From the cell containing the given text, extract its center point as [x, y] coordinate. 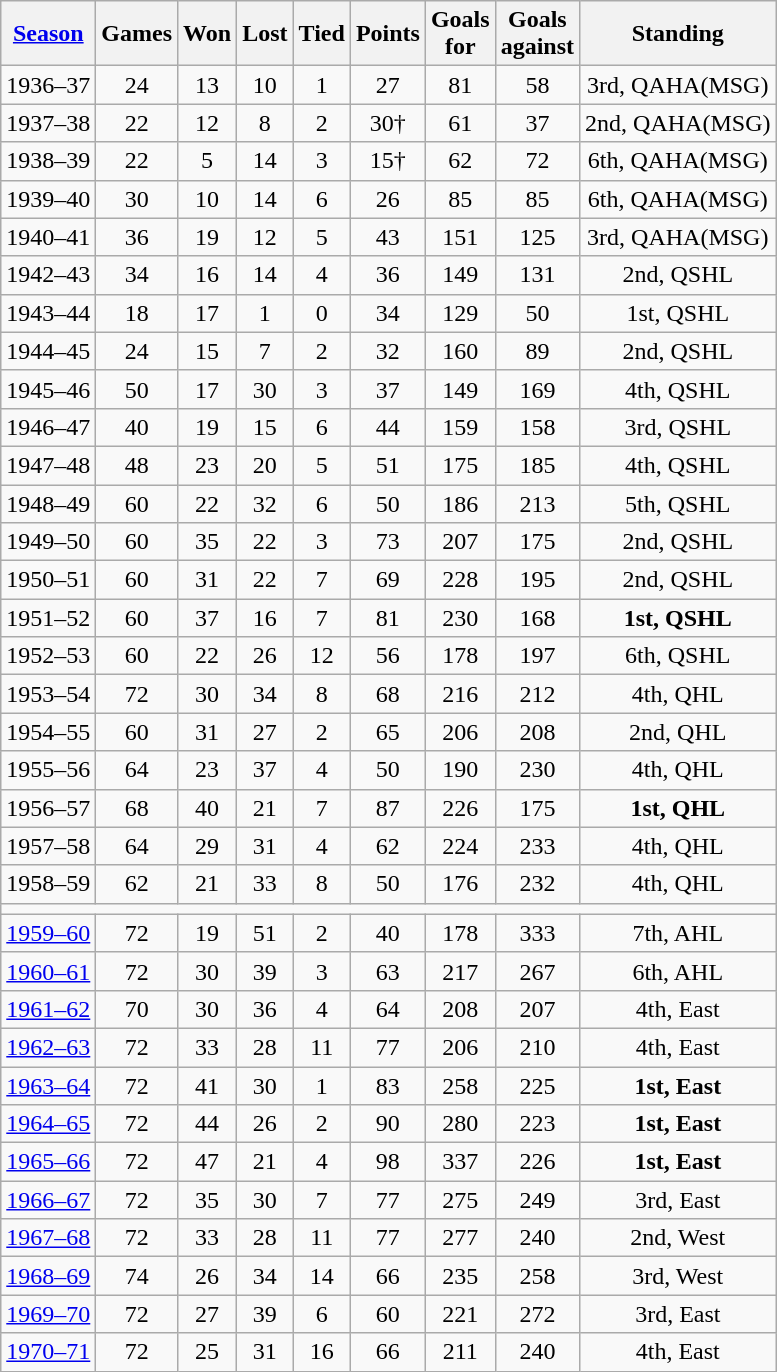
275 [460, 1200]
87 [388, 808]
1952–53 [48, 656]
158 [537, 427]
1936–37 [48, 85]
29 [208, 846]
233 [537, 846]
210 [537, 1047]
211 [460, 1352]
280 [460, 1124]
169 [537, 389]
1969–70 [48, 1314]
190 [460, 770]
1966–67 [48, 1200]
197 [537, 656]
267 [537, 971]
7th, AHL [678, 933]
1942–43 [48, 275]
20 [265, 465]
Lost [265, 34]
2nd, West [678, 1238]
1959–60 [48, 933]
333 [537, 933]
225 [537, 1085]
43 [388, 237]
228 [460, 580]
337 [460, 1162]
1967–68 [48, 1238]
Standing [678, 34]
6th, AHL [678, 971]
30† [388, 123]
129 [460, 313]
2nd, QHL [678, 732]
1964–65 [48, 1124]
61 [460, 123]
1951–52 [48, 618]
1940–41 [48, 237]
83 [388, 1085]
Points [388, 34]
Games [137, 34]
5th, QSHL [678, 503]
Goalsfor [460, 34]
224 [460, 846]
0 [322, 313]
Tied [322, 34]
1943–44 [48, 313]
213 [537, 503]
1949–50 [48, 542]
70 [137, 1009]
6th, QSHL [678, 656]
1947–48 [48, 465]
1968–69 [48, 1276]
1963–64 [48, 1085]
277 [460, 1238]
131 [537, 275]
65 [388, 732]
15† [388, 161]
186 [460, 503]
151 [460, 237]
221 [460, 1314]
1946–47 [48, 427]
1948–49 [48, 503]
Goalsagainst [537, 34]
48 [137, 465]
2nd, QAHA(MSG) [678, 123]
25 [208, 1352]
1st, QHL [678, 808]
1960–61 [48, 971]
1937–38 [48, 123]
235 [460, 1276]
1939–40 [48, 199]
223 [537, 1124]
Season [48, 34]
1938–39 [48, 161]
195 [537, 580]
176 [460, 884]
216 [460, 694]
73 [388, 542]
63 [388, 971]
1957–58 [48, 846]
3rd, QSHL [678, 427]
217 [460, 971]
1945–46 [48, 389]
160 [460, 351]
74 [137, 1276]
1970–71 [48, 1352]
89 [537, 351]
125 [537, 237]
249 [537, 1200]
1953–54 [48, 694]
18 [137, 313]
3rd, West [678, 1276]
1944–45 [48, 351]
1962–63 [48, 1047]
168 [537, 618]
90 [388, 1124]
1956–57 [48, 808]
69 [388, 580]
1961–62 [48, 1009]
13 [208, 85]
98 [388, 1162]
272 [537, 1314]
1965–66 [48, 1162]
212 [537, 694]
58 [537, 85]
159 [460, 427]
232 [537, 884]
1958–59 [48, 884]
1955–56 [48, 770]
1954–55 [48, 732]
41 [208, 1085]
185 [537, 465]
Won [208, 34]
56 [388, 656]
1950–51 [48, 580]
47 [208, 1162]
